Detect which cell encompasses the target text, then output its [X, Y] center coordinate. 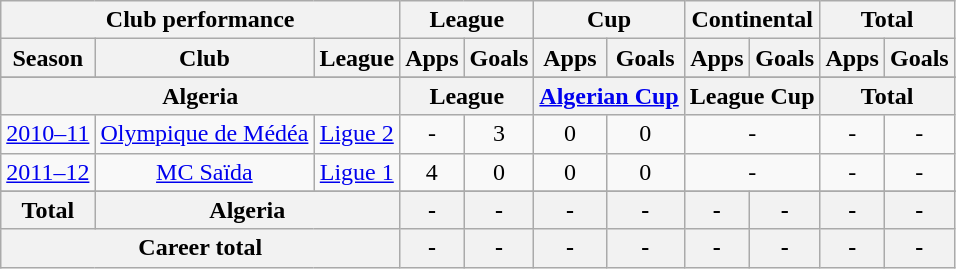
Club [204, 58]
League Cup [752, 96]
Career total [200, 248]
2011–12 [48, 172]
Club performance [200, 20]
MC Saïda [204, 172]
3 [499, 134]
Continental [752, 20]
Algerian Cup [609, 96]
Season [48, 58]
Ligue 1 [357, 172]
4 [432, 172]
Ligue 2 [357, 134]
2010–11 [48, 134]
Olympique de Médéa [204, 134]
Cup [609, 20]
